Find where the given text appears and provide that cell's center as [x, y] coordinate. 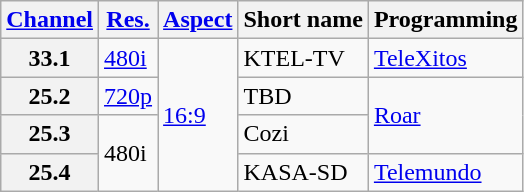
16:9 [198, 115]
Roar [446, 115]
25.4 [50, 172]
Programming [446, 20]
Res. [128, 20]
Telemundo [446, 172]
Short name [303, 20]
720p [128, 96]
25.3 [50, 134]
TeleXitos [446, 58]
Cozi [303, 134]
TBD [303, 96]
Aspect [198, 20]
KTEL-TV [303, 58]
33.1 [50, 58]
Channel [50, 20]
KASA-SD [303, 172]
25.2 [50, 96]
